From the cell containing the given text, extract its center point as (x, y) coordinate. 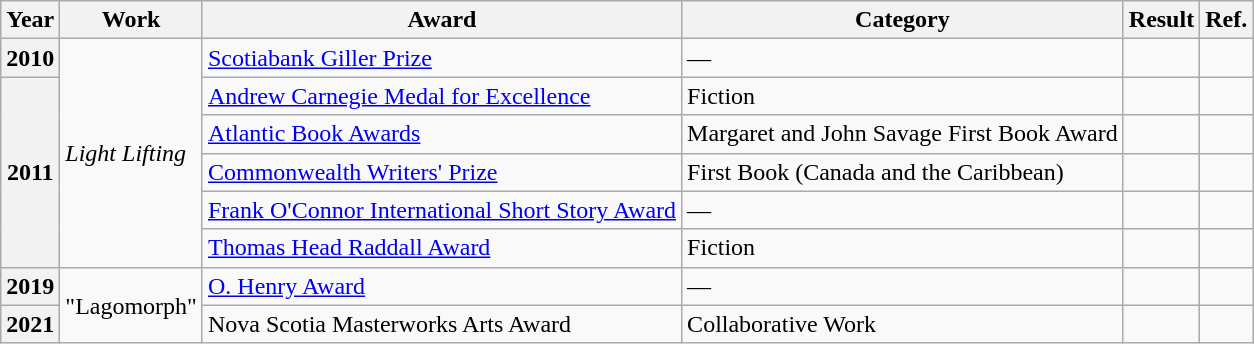
2010 (30, 58)
Collaborative Work (903, 324)
Result (1161, 20)
Frank O'Connor International Short Story Award (442, 210)
First Book (Canada and the Caribbean) (903, 172)
2021 (30, 324)
Year (30, 20)
Nova Scotia Masterworks Arts Award (442, 324)
Ref. (1226, 20)
Margaret and John Savage First Book Award (903, 134)
Category (903, 20)
Award (442, 20)
Work (132, 20)
Scotiabank Giller Prize (442, 58)
Light Lifting (132, 153)
Atlantic Book Awards (442, 134)
Andrew Carnegie Medal for Excellence (442, 96)
2019 (30, 286)
Thomas Head Raddall Award (442, 248)
2011 (30, 172)
Commonwealth Writers' Prize (442, 172)
"Lagomorph" (132, 305)
O. Henry Award (442, 286)
